Extract the (x, y) coordinate from the center of the cell holding the provided text.  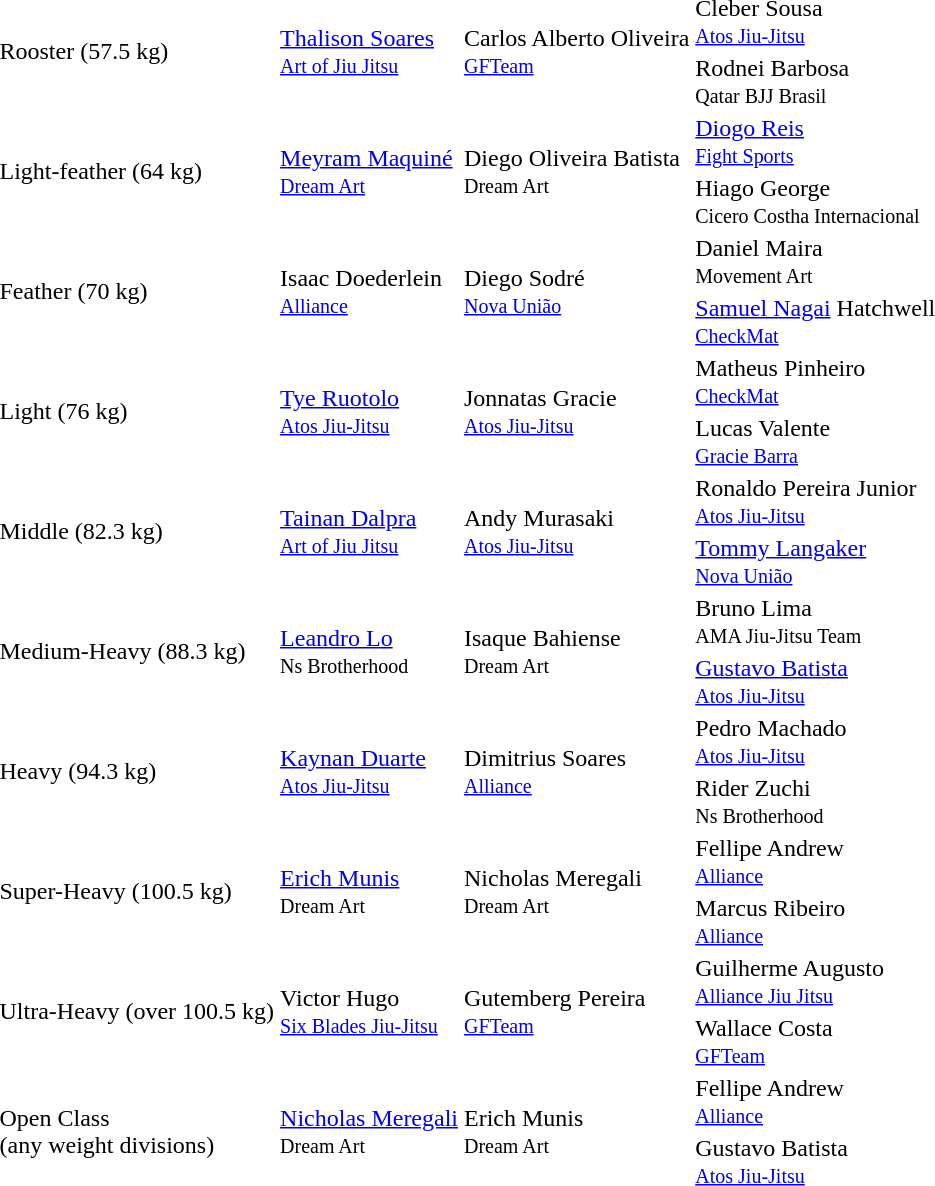
Erich MunisDream Art (370, 892)
Diego SodréNova União (577, 292)
Andy MurasakiAtos Jiu-Jitsu (577, 532)
Dimitrius SoaresAlliance (577, 772)
Nicholas MeregaliDream Art (577, 892)
Diego Oliveira BatistaDream Art (577, 172)
Tye RuotoloAtos Jiu-Jitsu (370, 412)
Isaac DoederleinAlliance (370, 292)
Victor HugoSix Blades Jiu-Jitsu (370, 1012)
Jonnatas GracieAtos Jiu-Jitsu (577, 412)
Tainan DalpraArt of Jiu Jitsu (370, 532)
Isaque BahienseDream Art (577, 652)
Meyram MaquinéDream Art (370, 172)
Leandro LoNs Brotherhood (370, 652)
Gutemberg PereiraGFTeam (577, 1012)
Kaynan DuarteAtos Jiu-Jitsu (370, 772)
